Locate the cell with the specified text and output its (x, y) center coordinate. 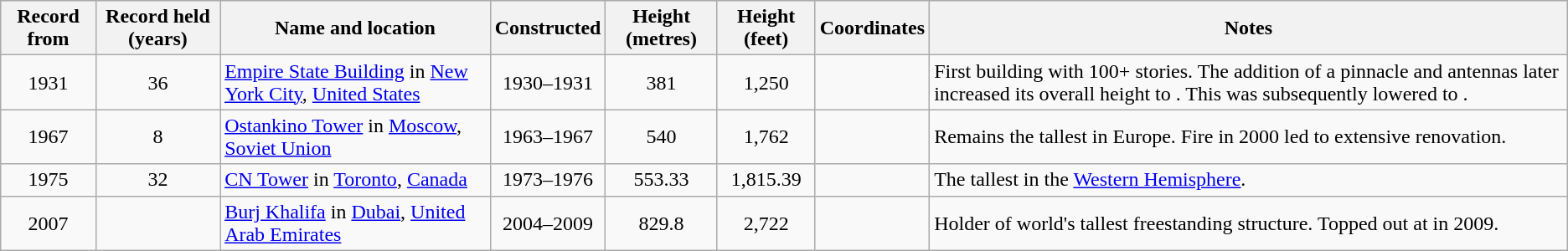
2007 (49, 223)
CN Tower in Toronto, Canada (355, 180)
540 (662, 137)
Height (feet) (766, 28)
553.33 (662, 180)
First building with 100+ stories. The addition of a pinnacle and antennas later increased its overall height to . This was subsequently lowered to . (1249, 82)
The tallest in the Western Hemisphere. (1249, 180)
2004–2009 (548, 223)
381 (662, 82)
Ostankino Tower in Moscow, Soviet Union (355, 137)
1967 (49, 137)
Remains the tallest in Europe. Fire in 2000 led to extensive renovation. (1249, 137)
1,815.39 (766, 180)
Name and location (355, 28)
Notes (1249, 28)
Record held (years) (157, 28)
1931 (49, 82)
1,762 (766, 137)
Height (metres) (662, 28)
1963–1967 (548, 137)
2,722 (766, 223)
1,250 (766, 82)
1930–1931 (548, 82)
Holder of world's tallest freestanding structure. Topped out at in 2009. (1249, 223)
Coordinates (872, 28)
36 (157, 82)
Constructed (548, 28)
1973–1976 (548, 180)
8 (157, 137)
32 (157, 180)
Record from (49, 28)
Empire State Building in New York City, United States (355, 82)
1975 (49, 180)
Burj Khalifa in Dubai, United Arab Emirates (355, 223)
829.8 (662, 223)
